Locate the cell with the specified text and output its [X, Y] center coordinate. 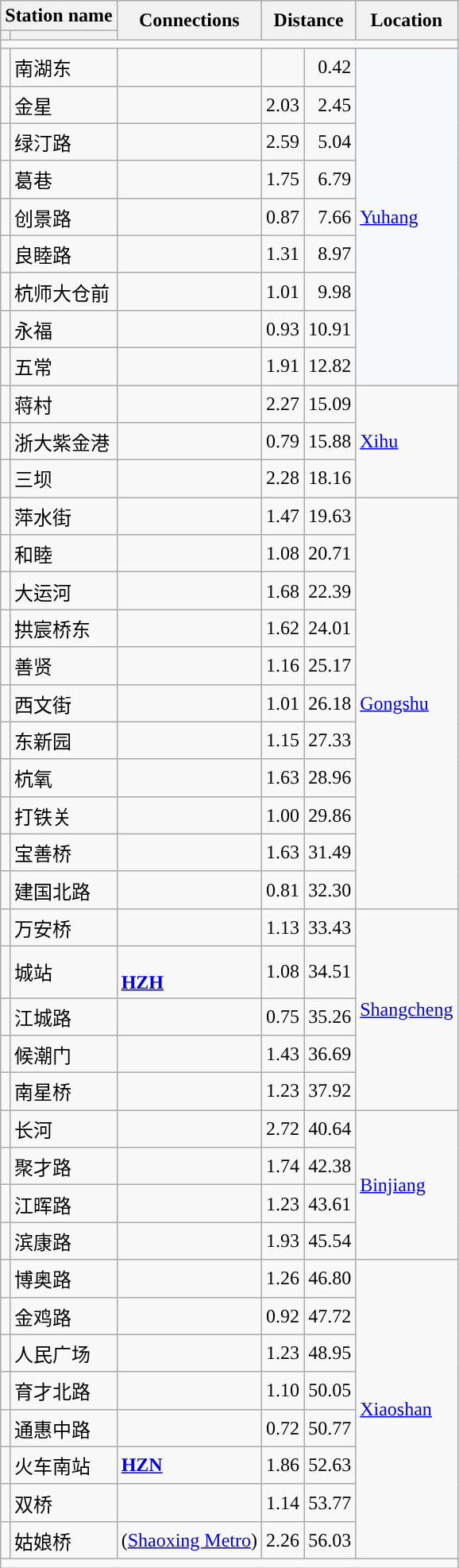
Gongshu [407, 703]
打铁关 [64, 815]
48.95 [330, 1353]
南星桥 [64, 1092]
12.82 [330, 366]
31.49 [330, 852]
1.86 [283, 1465]
0.81 [283, 890]
姑娘桥 [64, 1540]
长河 [64, 1129]
0.87 [283, 216]
37.92 [330, 1092]
2.45 [330, 105]
1.74 [283, 1167]
5.04 [330, 141]
0.72 [283, 1427]
萍水街 [64, 517]
2.28 [283, 478]
Xihu [407, 440]
西文街 [64, 703]
五常 [64, 366]
杭氧 [64, 777]
博奥路 [64, 1278]
善贤 [64, 666]
0.93 [283, 329]
候潮门 [64, 1054]
良睦路 [64, 254]
1.13 [283, 927]
Binjiang [407, 1185]
建国北路 [64, 890]
50.05 [330, 1391]
46.80 [330, 1278]
蒋村 [64, 404]
创景路 [64, 216]
城站 [64, 971]
2.72 [283, 1129]
15.09 [330, 404]
1.68 [283, 591]
东新园 [64, 741]
大运河 [64, 591]
1.14 [283, 1502]
19.63 [330, 517]
和睦 [64, 553]
永福 [64, 329]
1.75 [283, 180]
江城路 [64, 1017]
2.59 [283, 141]
28.96 [330, 777]
24.01 [330, 628]
滨康路 [64, 1241]
1.00 [283, 815]
0.75 [283, 1017]
Distance [309, 21]
聚才路 [64, 1167]
1.15 [283, 741]
双桥 [64, 1502]
1.10 [283, 1391]
56.03 [330, 1540]
宝善桥 [64, 852]
33.43 [330, 927]
53.77 [330, 1502]
Yuhang [407, 217]
26.18 [330, 703]
42.38 [330, 1167]
育才北路 [64, 1391]
Station name [59, 16]
27.33 [330, 741]
1.31 [283, 254]
25.17 [330, 666]
Shangcheng [407, 1009]
浙大紫金港 [64, 442]
7.66 [330, 216]
10.91 [330, 329]
40.64 [330, 1129]
绿汀路 [64, 141]
0.79 [283, 442]
1.91 [283, 366]
通惠中路 [64, 1427]
47.72 [330, 1316]
8.97 [330, 254]
2.03 [283, 105]
50.77 [330, 1427]
20.71 [330, 553]
金星 [64, 105]
2.26 [283, 1540]
江晖路 [64, 1203]
32.30 [330, 890]
22.39 [330, 591]
1.16 [283, 666]
15.88 [330, 442]
三坝 [64, 478]
9.98 [330, 291]
1.26 [283, 1278]
南湖东 [64, 67]
金鸡路 [64, 1316]
43.61 [330, 1203]
34.51 [330, 971]
36.69 [330, 1054]
万安桥 [64, 927]
火车南站 [64, 1465]
35.26 [330, 1017]
0.42 [330, 67]
Connections [189, 21]
杭师大仓前 [64, 291]
1.62 [283, 628]
2.27 [283, 404]
人民广场 [64, 1353]
拱宸桥东 [64, 628]
(Shaoxing Metro) [189, 1540]
Xiaoshan [407, 1409]
Location [407, 21]
52.63 [330, 1465]
6.79 [330, 180]
1.47 [283, 517]
葛巷 [64, 180]
1.93 [283, 1241]
HZN [189, 1465]
1.43 [283, 1054]
29.86 [330, 815]
0.92 [283, 1316]
45.54 [330, 1241]
18.16 [330, 478]
HZH [189, 971]
